Find where the given text appears and provide that cell's center as [X, Y] coordinate. 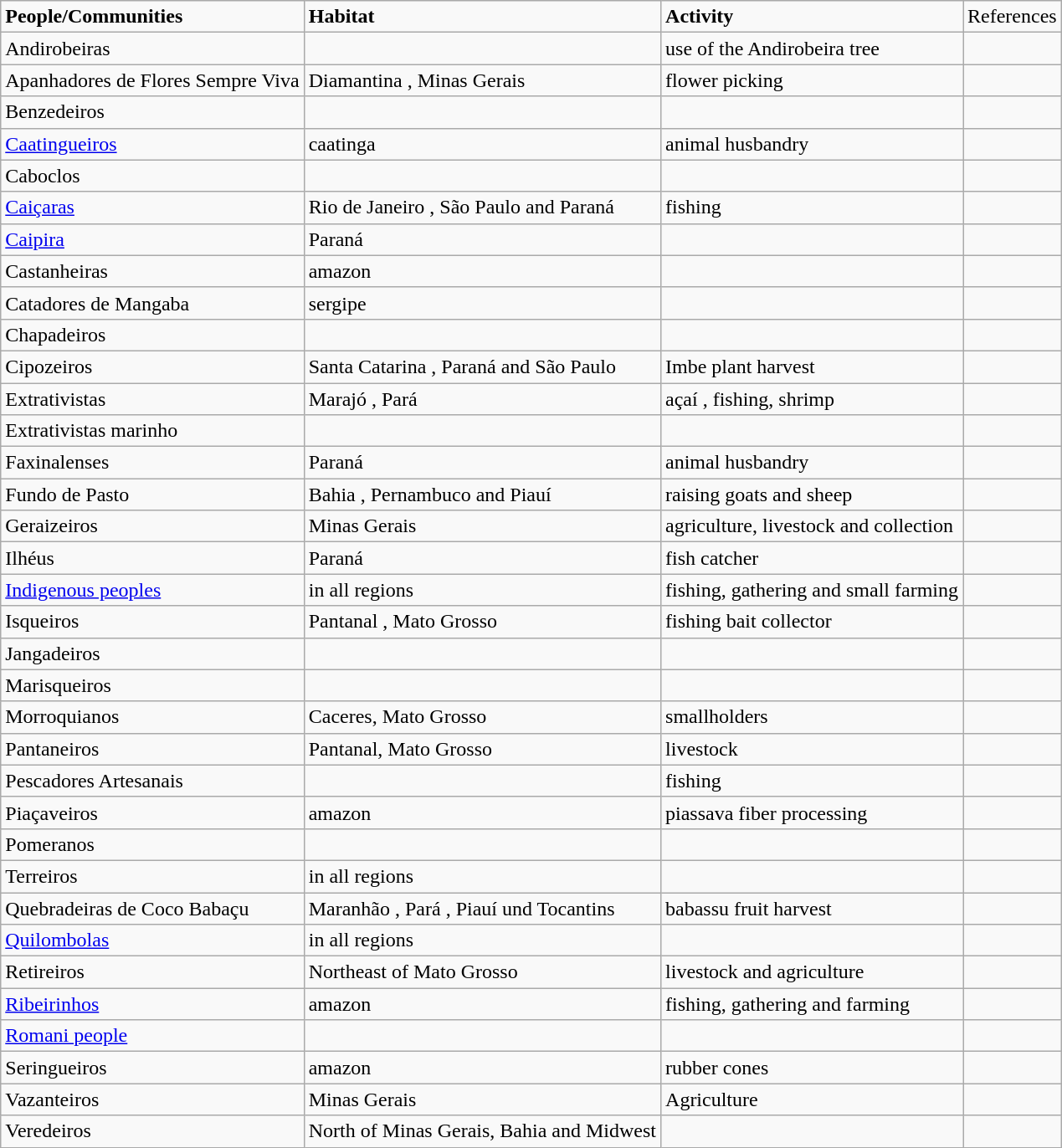
açaí , fishing, shrimp [812, 399]
flower picking [812, 80]
Northeast of Mato Grosso [482, 972]
Cipozeiros [152, 366]
Caboclos [152, 176]
Caiçaras [152, 208]
Santa Catarina , Paraná and São Paulo [482, 366]
Castanheiras [152, 271]
Vazanteiros [152, 1099]
Veredeiros [152, 1131]
Romani people [152, 1036]
caatinga [482, 144]
Catadores de Mangaba [152, 303]
Indigenous peoples [152, 590]
Fundo de Pasto [152, 495]
Imbe plant harvest [812, 366]
Quilombolas [152, 940]
use of the Andirobeira tree [812, 49]
fishing, gathering and farming [812, 1004]
Morroquianos [152, 717]
Piaçaveiros [152, 812]
Andirobeiras [152, 49]
piassava fiber processing [812, 812]
Quebradeiras de Coco Babaçu [152, 908]
smallholders [812, 717]
Jangadeiros [152, 653]
Extrativistas [152, 399]
North of Minas Gerais, Bahia and Midwest [482, 1131]
Pantanal, Mato Grosso [482, 749]
Ilhéus [152, 558]
Pantaneiros [152, 749]
raising goats and sheep [812, 495]
Pantanal , Mato Grosso [482, 622]
Bahia , Pernambuco and Piauí [482, 495]
fishing bait collector [812, 622]
Maranhão , Pará , Piauí und Tocantins [482, 908]
Seringueiros [152, 1068]
livestock and agriculture [812, 972]
Geraizeiros [152, 526]
rubber cones [812, 1068]
babassu fruit harvest [812, 908]
fish catcher [812, 558]
Rio de Janeiro , São Paulo and Paraná [482, 208]
Ribeirinhos [152, 1004]
Pescadores Artesanais [152, 781]
Caceres, Mato Grosso [482, 717]
References [1012, 17]
livestock [812, 749]
Extrativistas marinho [152, 431]
fishing, gathering and small farming [812, 590]
agriculture, livestock and collection [812, 526]
Caatingueiros [152, 144]
Habitat [482, 17]
Chapadeiros [152, 335]
Retireiros [152, 972]
Benzedeiros [152, 112]
People/Communities [152, 17]
Pomeranos [152, 844]
Apanhadores de Flores Sempre Viva [152, 80]
sergipe [482, 303]
Isqueiros [152, 622]
Diamantina , Minas Gerais [482, 80]
Faxinalenses [152, 463]
Terreiros [152, 876]
Agriculture [812, 1099]
Marajó , Pará [482, 399]
Activity [812, 17]
Caipira [152, 239]
Marisqueiros [152, 685]
